Pinpoint the cell where the given text exists, returning its (X, Y) midpoint coordinate. 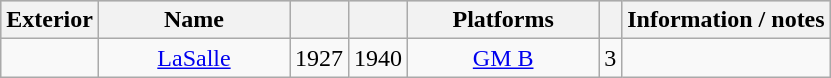
LaSalle (194, 58)
3 (610, 58)
1940 (378, 58)
1927 (320, 58)
Name (194, 20)
Exterior (50, 20)
Information / notes (726, 20)
Platforms (504, 20)
GM B (504, 58)
